Search for the cell housing the specified text and yield its (X, Y) center coordinate. 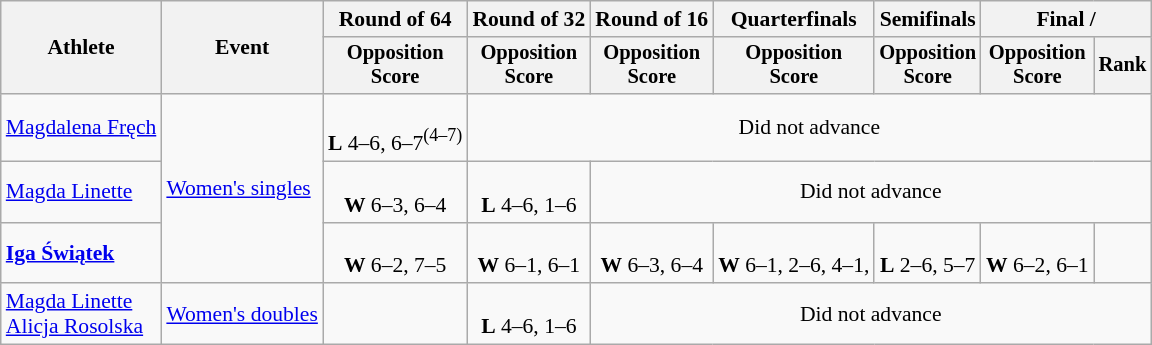
L 4–6, 6–7(4–7) (395, 128)
Magdalena Fręch (82, 128)
W 6–1, 2–6, 4–1, (794, 252)
Magda LinetteAlicja Rosolska (82, 314)
Event (242, 48)
L 2–6, 5–7 (928, 252)
Iga Świątek (82, 252)
Round of 64 (395, 19)
Round of 32 (528, 19)
Women's singles (242, 188)
Quarterfinals (794, 19)
Rank (1123, 66)
W 6–2, 6–1 (1038, 252)
Magda Linette (82, 192)
Women's doubles (242, 314)
Athlete (82, 48)
Round of 16 (652, 19)
Final / (1066, 19)
Semifinals (928, 19)
W 6–2, 7–5 (395, 252)
W 6–1, 6–1 (528, 252)
